Scan for the cell matching the given text and deliver its (x, y) coordinate at center. 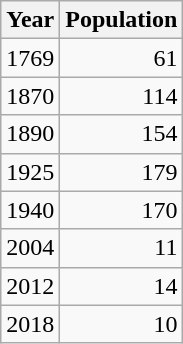
114 (122, 96)
170 (122, 210)
1769 (30, 58)
61 (122, 58)
1890 (30, 134)
1870 (30, 96)
1940 (30, 210)
2018 (30, 324)
10 (122, 324)
14 (122, 286)
154 (122, 134)
1925 (30, 172)
11 (122, 248)
Year (30, 20)
2012 (30, 286)
2004 (30, 248)
179 (122, 172)
Population (122, 20)
